For the text-containing cell, return its midpoint in [X, Y] coordinate format. 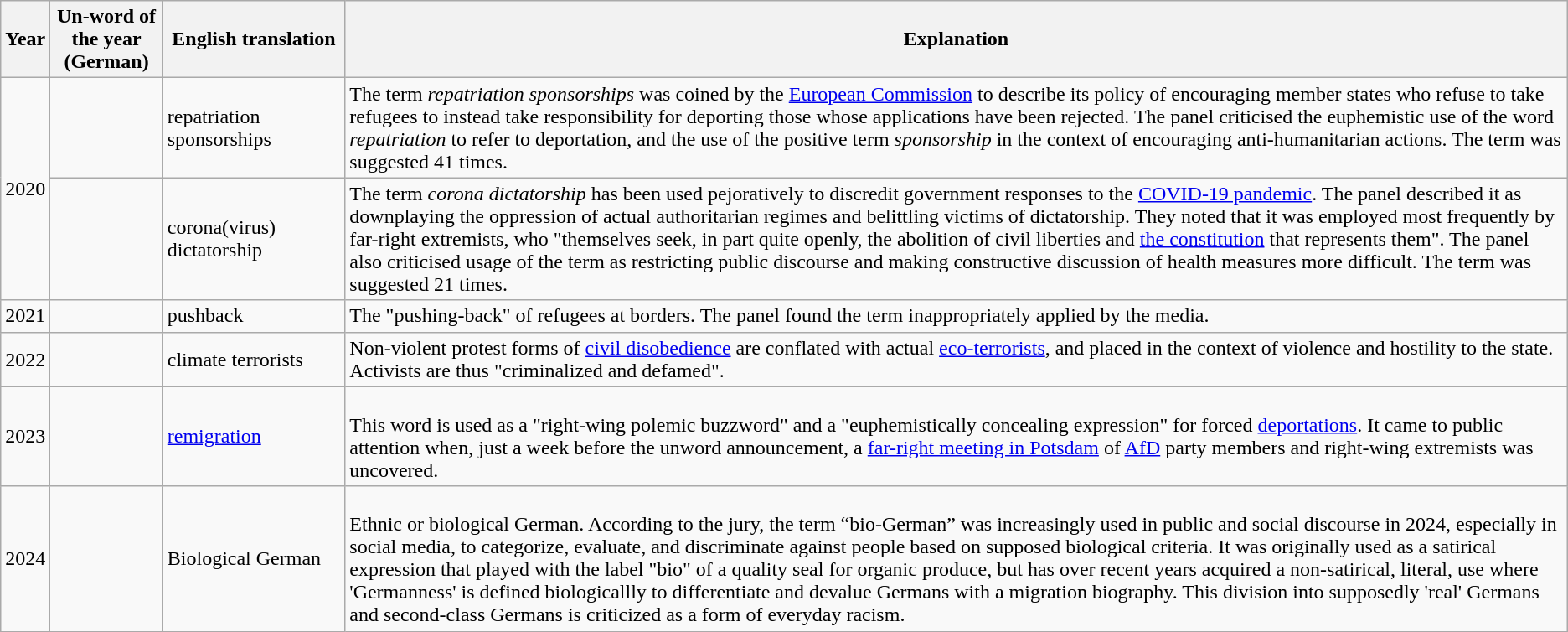
Un-word of the year(German) [106, 39]
2021 [25, 316]
corona(virus) dictatorship [254, 239]
2024 [25, 558]
remigration [254, 436]
English translation [254, 39]
Year [25, 39]
2020 [25, 189]
2023 [25, 436]
pushback [254, 316]
Biological German [254, 558]
2022 [25, 359]
climate terrorists [254, 359]
repatriation sponsorships [254, 127]
The "pushing-back" of refugees at borders. The panel found the term inappropriately applied by the media. [957, 316]
Explanation [957, 39]
